Determine the (X, Y) coordinate at the center of the cell enclosing the given text.  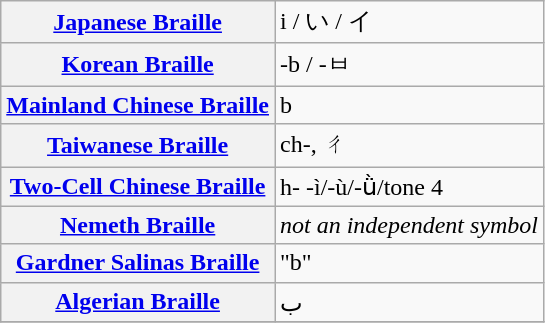
i / い / イ (408, 22)
not an independent symbol (408, 225)
-b / -ㅂ (408, 64)
ch-, ㄔ (408, 146)
h- -ì/-ù/-ǜ/tone 4 (408, 186)
Japanese Braille (138, 22)
Mainland Chinese Braille (138, 105)
Two-Cell Chinese Braille (138, 186)
Taiwanese Braille (138, 146)
Gardner Salinas Braille (138, 263)
b (408, 105)
Algerian Braille (138, 302)
Korean Braille (138, 64)
ب ‎ (408, 302)
"b" (408, 263)
Nemeth Braille (138, 225)
